Output the [X, Y] coordinate of the center of the cell containing the given text.  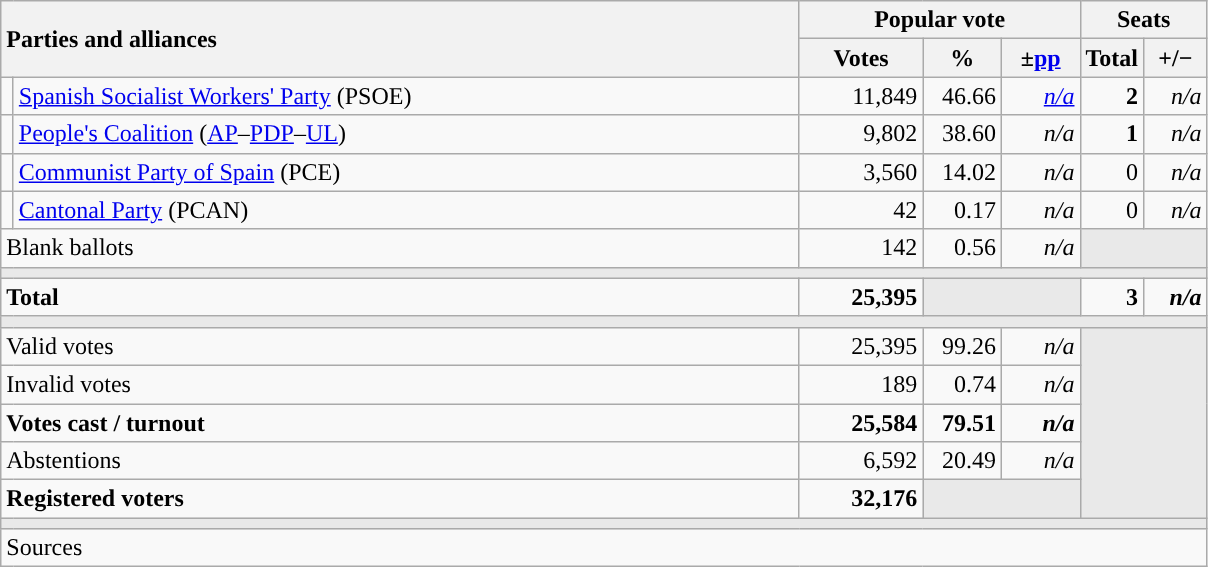
Abstentions [400, 461]
±pp [1040, 58]
Valid votes [400, 346]
1 [1112, 134]
% [962, 58]
46.66 [962, 96]
Registered voters [400, 499]
Votes cast / turnout [400, 423]
+/− [1176, 58]
Blank ballots [400, 248]
0.17 [962, 210]
25,584 [861, 423]
Parties and alliances [400, 39]
0.56 [962, 248]
189 [861, 384]
32,176 [861, 499]
20.49 [962, 461]
2 [1112, 96]
6,592 [861, 461]
3,560 [861, 172]
3 [1112, 297]
142 [861, 248]
42 [861, 210]
Cantonal Party (PCAN) [406, 210]
99.26 [962, 346]
0.74 [962, 384]
People's Coalition (AP–PDP–UL) [406, 134]
Popular vote [940, 20]
Sources [604, 548]
Seats [1144, 20]
38.60 [962, 134]
14.02 [962, 172]
Invalid votes [400, 384]
Spanish Socialist Workers' Party (PSOE) [406, 96]
Votes [861, 58]
9,802 [861, 134]
11,849 [861, 96]
79.51 [962, 423]
Communist Party of Spain (PCE) [406, 172]
